Return the (x, y) coordinate for the center point of the cell that contains the specified text.  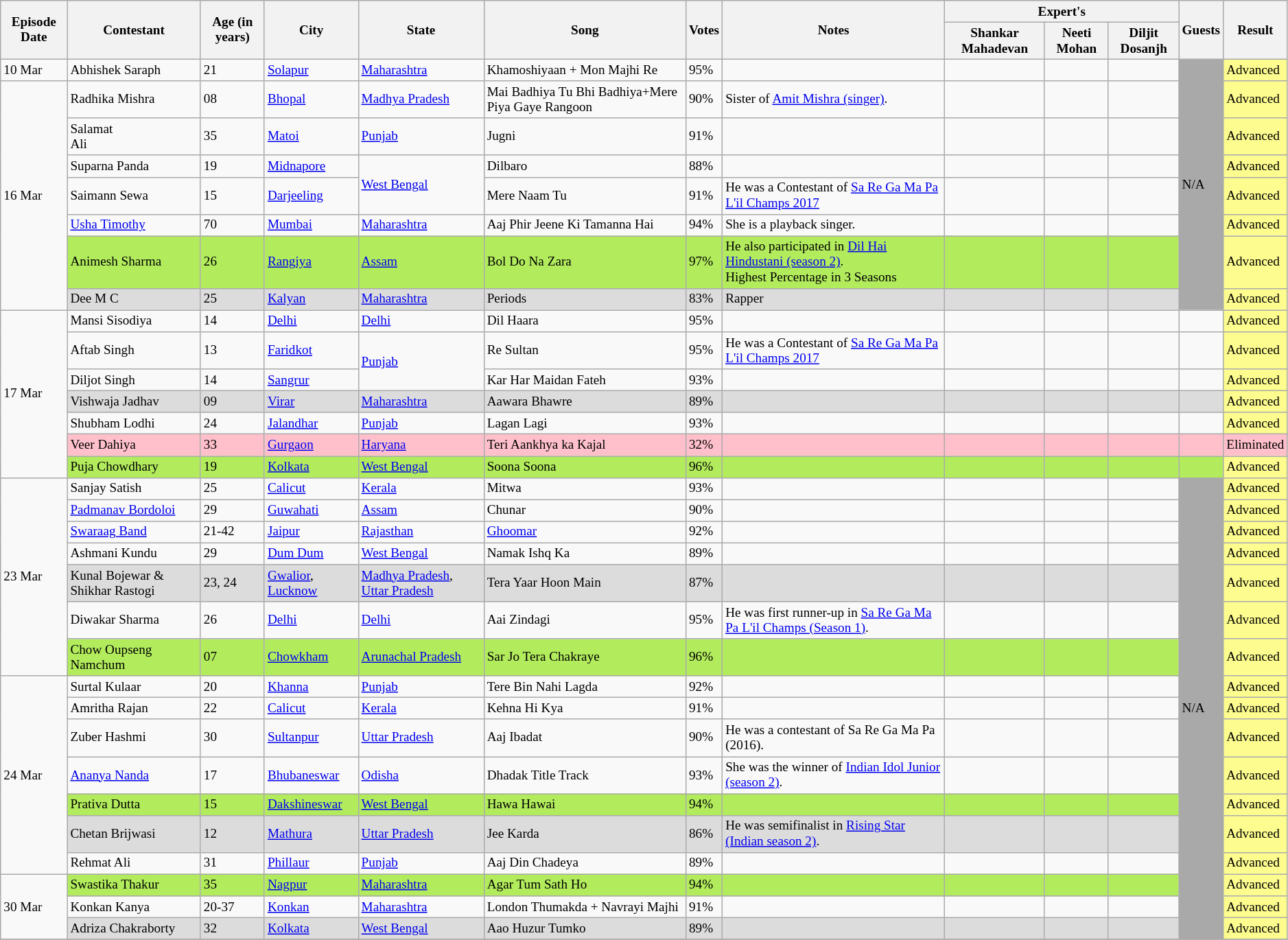
Gwalior, Lucknow (312, 583)
Dum Dum (312, 554)
Episode Date (34, 30)
32 (232, 928)
Rehmat Ali (134, 863)
24 Mar (34, 775)
Mathura (312, 834)
Aao Huzur Tumko (585, 928)
Surtal Kulaar (134, 687)
Madhya Pradesh, Uttar Pradesh (421, 583)
Rajasthan (421, 532)
Chetan Brijwasi (134, 834)
86% (704, 834)
87% (704, 583)
Swaraag Band (134, 532)
Mere Naam Tu (585, 196)
City (312, 30)
Result (1256, 30)
Dee M C (134, 299)
Diljot Singh (134, 380)
Kehna Hi Kya (585, 709)
Lagan Lagi (585, 423)
22 (232, 709)
Padmanav Bordoloi (134, 510)
23, 24 (232, 583)
20 (232, 687)
Vishwaja Jadhav (134, 401)
Aftab Singh (134, 351)
Usha Timothy (134, 225)
Contestant (134, 30)
Kar Har Maidan Fateh (585, 380)
Chunar (585, 510)
Aaj Din Chadeya (585, 863)
Khamoshiyaan + Mon Majhi Re (585, 70)
Prativa Dutta (134, 804)
Saimann Sewa (134, 196)
Kalyan (312, 299)
Bhopal (312, 99)
Expert's (1062, 12)
Aai Zindagi (585, 620)
Ananya Nanda (134, 775)
He was semifinalist in Rising Star (Indian season 2). (834, 834)
Nagpur (312, 885)
Dhadak Title Track (585, 775)
Radhika Mishra (134, 99)
Periods (585, 299)
Suparna Panda (134, 166)
97% (704, 262)
Ghoomar (585, 532)
17 Mar (34, 394)
Darjeeling (312, 196)
70 (232, 225)
Faridkot (312, 351)
Votes (704, 30)
Gurgaon (312, 445)
Tera Yaar Hoon Main (585, 583)
Sultanpur (312, 738)
Notes (834, 30)
Animesh Sharma (134, 262)
Aawara Bhawre (585, 401)
Abhishek Saraph (134, 70)
Song (585, 30)
Neeti Mohan (1076, 40)
21 (232, 70)
Kunal Bojewar & Shikhar Rastogi (134, 583)
Jaipur (312, 532)
Adriza Chakraborty (134, 928)
Sister of Amit Mishra (singer). (834, 99)
Veer Dahiya (134, 445)
Mumbai (312, 225)
Diwakar Sharma (134, 620)
Guwahati (312, 510)
30 (232, 738)
88% (704, 166)
Jalandhar (312, 423)
Odisha (421, 775)
Mansi Sisodiya (134, 321)
London Thumakda + Navrayi Majhi (585, 907)
23 Mar (34, 576)
Phillaur (312, 863)
SalamatAli (134, 137)
Arunachal Pradesh (421, 657)
31 (232, 863)
09 (232, 401)
Chowkham (312, 657)
07 (232, 657)
08 (232, 99)
17 (232, 775)
Jugni (585, 137)
Madhya Pradesh (421, 99)
Chow Oupseng Namchum (134, 657)
20-37 (232, 907)
Amritha Rajan (134, 709)
16 Mar (34, 196)
13 (232, 351)
32% (704, 445)
Ashmani Kundu (134, 554)
12 (232, 834)
Konkan (312, 907)
Aaj Ibadat (585, 738)
10 Mar (34, 70)
Haryana (421, 445)
Konkan Kanya (134, 907)
Rapper (834, 299)
He was a contestant of Sa Re Ga Ma Pa (2016). (834, 738)
Namak Ishq Ka (585, 554)
Sanjay Satish (134, 489)
24 (232, 423)
He also participated in Dil Hai Hindustani (season 2).Highest Percentage in 3 Seasons (834, 262)
Rangiya (312, 262)
Eliminated (1256, 445)
Jee Karda (585, 834)
Guests (1201, 30)
Re Sultan (585, 351)
She was the winner of Indian Idol Junior (season 2). (834, 775)
Aaj Phir Jeene Ki Tamanna Hai (585, 225)
Dil Haara (585, 321)
Bol Do Na Zara (585, 262)
Teri Aankhya ka Kajal (585, 445)
21-42 (232, 532)
Dakshineswar (312, 804)
Virar (312, 401)
Midnapore (312, 166)
30 Mar (34, 907)
Mai Badhiya Tu Bhi Badhiya+Mere Piya Gaye Rangoon (585, 99)
Sar Jo Tera Chakraye (585, 657)
Age (in years) (232, 30)
Matoi (312, 137)
Zuber Hashmi (134, 738)
Agar Tum Sath Ho (585, 885)
Tere Bin Nahi Lagda (585, 687)
Sangrur (312, 380)
Bhubaneswar (312, 775)
Soona Soona (585, 467)
Shubham Lodhi (134, 423)
Mitwa (585, 489)
83% (704, 299)
Dilbaro (585, 166)
Khanna (312, 687)
Puja Chowdhary (134, 467)
Diljit Dosanjh (1143, 40)
Hawa Hawai (585, 804)
33 (232, 445)
Solapur (312, 70)
She is a playback singer. (834, 225)
He was first runner-up in Sa Re Ga Ma Pa L'il Champs (Season 1). (834, 620)
State (421, 30)
Shankar Mahadevan (995, 40)
Swastika Thakur (134, 885)
